Extract the (X, Y) coordinate from the center of the cell holding the provided text.  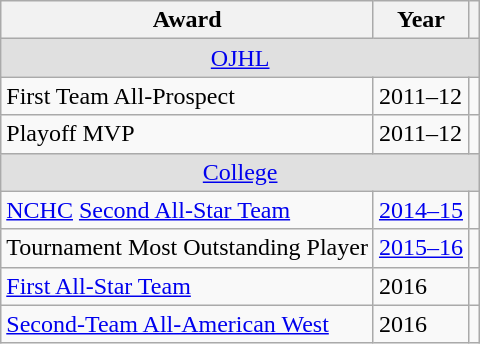
2015–16 (420, 248)
First All-Star Team (188, 286)
Award (188, 20)
First Team All-Prospect (188, 96)
Year (420, 20)
Second-Team All-American West (188, 324)
Playoff MVP (188, 134)
OJHL (240, 58)
College (240, 172)
2014–15 (420, 210)
NCHC Second All-Star Team (188, 210)
Tournament Most Outstanding Player (188, 248)
